Identify which cell holds the provided text, then report its (X, Y) central coordinate. 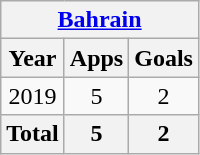
Year (33, 58)
Total (33, 134)
Apps (96, 58)
Goals (164, 58)
Bahrain (100, 20)
2019 (33, 96)
